Pinpoint the cell where the given text exists, returning its [X, Y] midpoint coordinate. 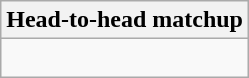
Head-to-head matchup [125, 20]
